Scan for the cell matching the given text and deliver its (x, y) coordinate at center. 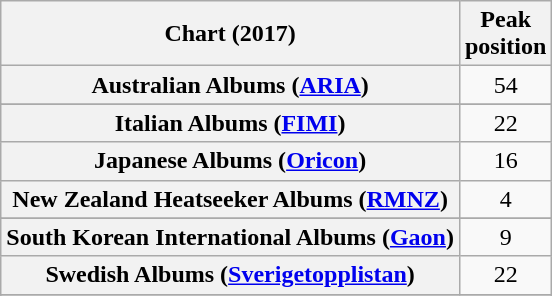
Australian Albums (ARIA) (230, 85)
South Korean International Albums (Gaon) (230, 237)
New Zealand Heatseeker Albums (RMNZ) (230, 199)
Peak position (505, 34)
Swedish Albums (Sverigetopplistan) (230, 275)
9 (505, 237)
4 (505, 199)
Chart (2017) (230, 34)
Japanese Albums (Oricon) (230, 161)
54 (505, 85)
16 (505, 161)
Italian Albums (FIMI) (230, 123)
